Find where the given text appears and provide that cell's center as (X, Y) coordinate. 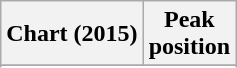
Peak position (189, 34)
Chart (2015) (72, 34)
